Provide the (X, Y) coordinate of the cell's center where the given text is located.  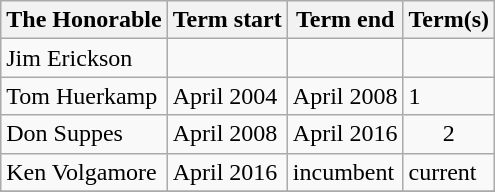
Jim Erickson (84, 58)
1 (449, 96)
2 (449, 134)
incumbent (345, 172)
Tom Huerkamp (84, 96)
Ken Volgamore (84, 172)
Don Suppes (84, 134)
Term end (345, 20)
current (449, 172)
Term(s) (449, 20)
April 2004 (227, 96)
Term start (227, 20)
The Honorable (84, 20)
